From the cell containing the given text, extract its center point as [x, y] coordinate. 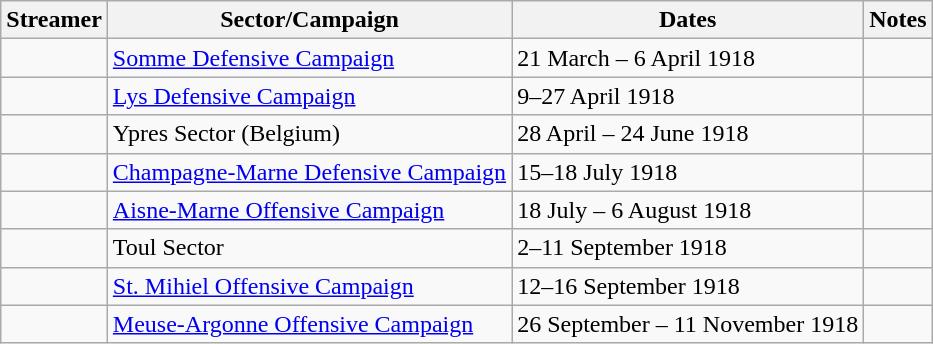
15–18 July 1918 [688, 172]
2–11 September 1918 [688, 248]
Aisne-Marne Offensive Campaign [309, 210]
12–16 September 1918 [688, 286]
Meuse-Argonne Offensive Campaign [309, 324]
Streamer [54, 20]
18 July – 6 August 1918 [688, 210]
21 March – 6 April 1918 [688, 58]
9–27 April 1918 [688, 96]
Sector/Campaign [309, 20]
Lys Defensive Campaign [309, 96]
Somme Defensive Campaign [309, 58]
28 April – 24 June 1918 [688, 134]
Dates [688, 20]
Notes [898, 20]
St. Mihiel Offensive Campaign [309, 286]
Toul Sector [309, 248]
Ypres Sector (Belgium) [309, 134]
26 September – 11 November 1918 [688, 324]
Champagne-Marne Defensive Campaign [309, 172]
